Pinpoint the cell where the given text exists, returning its [x, y] midpoint coordinate. 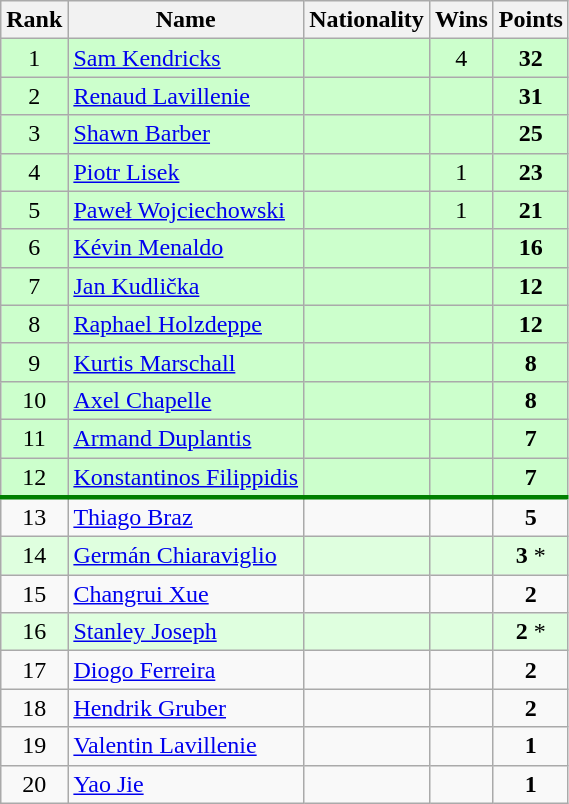
Shawn Barber [186, 134]
31 [530, 96]
Paweł Wojciechowski [186, 210]
13 [34, 517]
Armand Duplantis [186, 438]
Thiago Braz [186, 517]
21 [530, 210]
Stanley Joseph [186, 632]
Sam Kendricks [186, 58]
Kurtis Marschall [186, 362]
Kévin Menaldo [186, 248]
32 [530, 58]
6 [34, 248]
Changrui Xue [186, 594]
Valentin Lavillenie [186, 746]
15 [34, 594]
3 * [530, 556]
19 [34, 746]
3 [34, 134]
Germán Chiaraviglio [186, 556]
Axel Chapelle [186, 400]
Nationality [367, 20]
2 * [530, 632]
10 [34, 400]
25 [530, 134]
23 [530, 172]
Wins [461, 20]
Rank [34, 20]
Name [186, 20]
Renaud Lavillenie [186, 96]
20 [34, 784]
Yao Jie [186, 784]
Jan Kudlička [186, 286]
Raphael Holzdeppe [186, 324]
18 [34, 708]
Konstantinos Filippidis [186, 478]
9 [34, 362]
Hendrik Gruber [186, 708]
Diogo Ferreira [186, 670]
11 [34, 438]
14 [34, 556]
Piotr Lisek [186, 172]
17 [34, 670]
Points [530, 20]
